Find where the given text appears and provide that cell's center as (x, y) coordinate. 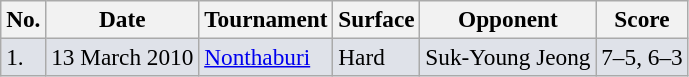
Hard (376, 57)
Opponent (508, 19)
7–5, 6–3 (642, 57)
13 March 2010 (122, 57)
Nonthaburi (266, 57)
Tournament (266, 19)
Score (642, 19)
Surface (376, 19)
Date (122, 19)
Suk-Young Jeong (508, 57)
No. (24, 19)
1. (24, 57)
